Detect which cell encompasses the target text, then output its [x, y] center coordinate. 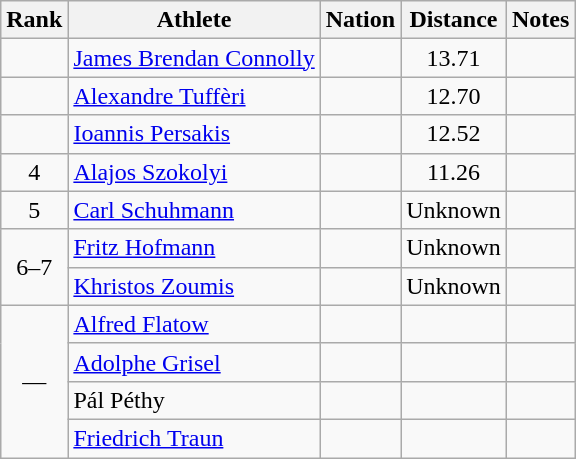
Ioannis Persakis [194, 134]
Alfred Flatow [194, 324]
11.26 [454, 172]
Adolphe Grisel [194, 362]
Rank [34, 20]
Distance [454, 20]
Alajos Szokolyi [194, 172]
Notes [540, 20]
13.71 [454, 58]
5 [34, 210]
12.52 [454, 134]
Fritz Hofmann [194, 248]
6–7 [34, 267]
Alexandre Tuffèri [194, 96]
Nation [360, 20]
12.70 [454, 96]
Khristos Zoumis [194, 286]
Friedrich Traun [194, 438]
Pál Péthy [194, 400]
— [34, 381]
4 [34, 172]
James Brendan Connolly [194, 58]
Athlete [194, 20]
Carl Schuhmann [194, 210]
